Identify which cell holds the provided text, then report its (X, Y) central coordinate. 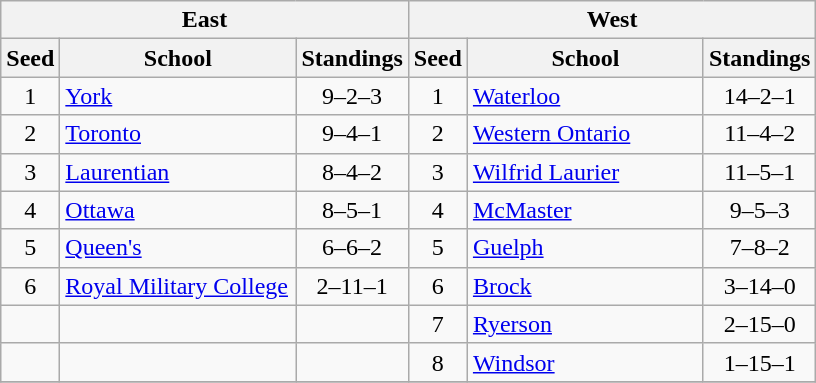
3–14–0 (759, 286)
8–5–1 (352, 210)
2–11–1 (352, 286)
Toronto (178, 134)
Royal Military College (178, 286)
6–6–2 (352, 248)
9–4–1 (352, 134)
11–5–1 (759, 172)
Western Ontario (585, 134)
2–15–0 (759, 324)
York (178, 96)
8–4–2 (352, 172)
Guelph (585, 248)
8 (438, 362)
Ottawa (178, 210)
Laurentian (178, 172)
Wilfrid Laurier (585, 172)
14–2–1 (759, 96)
McMaster (585, 210)
1–15–1 (759, 362)
11–4–2 (759, 134)
Waterloo (585, 96)
9–5–3 (759, 210)
9–2–3 (352, 96)
Windsor (585, 362)
West (612, 20)
Brock (585, 286)
Ryerson (585, 324)
7–8–2 (759, 248)
East (205, 20)
7 (438, 324)
Queen's (178, 248)
